Search for the cell housing the specified text and yield its [X, Y] center coordinate. 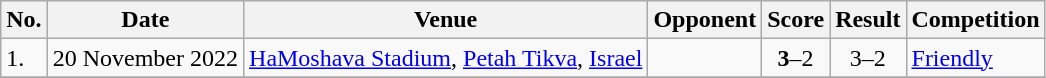
Friendly [976, 58]
Result [868, 20]
1. [24, 58]
Venue [446, 20]
Competition [976, 20]
Opponent [705, 20]
Date [145, 20]
Score [796, 20]
20 November 2022 [145, 58]
HaMoshava Stadium, Petah Tikva, Israel [446, 58]
No. [24, 20]
